Return the (X, Y) coordinate for the center point of the cell that contains the specified text.  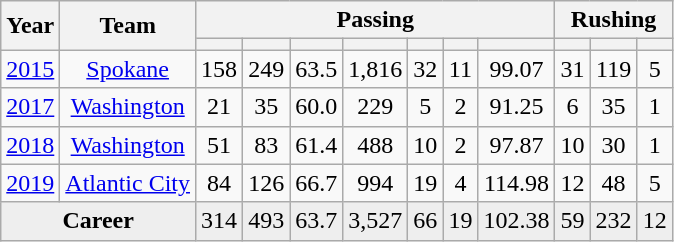
30 (614, 145)
31 (572, 69)
2017 (30, 107)
2018 (30, 145)
6 (572, 107)
51 (220, 145)
61.4 (316, 145)
2015 (30, 69)
2019 (30, 183)
11 (460, 69)
Rushing (614, 20)
488 (376, 145)
158 (220, 69)
Team (128, 26)
249 (266, 69)
84 (220, 183)
102.38 (516, 221)
66 (426, 221)
314 (220, 221)
21 (220, 107)
32 (426, 69)
126 (266, 183)
4 (460, 183)
229 (376, 107)
97.87 (516, 145)
994 (376, 183)
114.98 (516, 183)
59 (572, 221)
Year (30, 26)
99.07 (516, 69)
63.5 (316, 69)
66.7 (316, 183)
60.0 (316, 107)
232 (614, 221)
Career (98, 221)
91.25 (516, 107)
3,527 (376, 221)
83 (266, 145)
1,816 (376, 69)
Atlantic City (128, 183)
63.7 (316, 221)
48 (614, 183)
Spokane (128, 69)
493 (266, 221)
Passing (376, 20)
119 (614, 69)
